Return [x, y] of the center of cell containing provided text 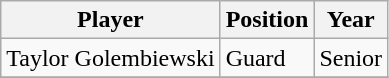
Position [267, 20]
Senior [351, 58]
Guard [267, 58]
Taylor Golembiewski [110, 58]
Year [351, 20]
Player [110, 20]
